Extract the [x, y] coordinate from the center of the cell holding the provided text.  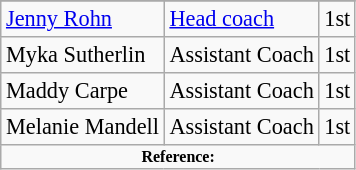
Jenny Rohn [82, 19]
Reference: [178, 156]
Maddy Carpe [82, 90]
Melanie Mandell [82, 126]
Myka Sutherlin [82, 55]
Head coach [242, 19]
